Find where the given text appears and provide that cell's center as (X, Y) coordinate. 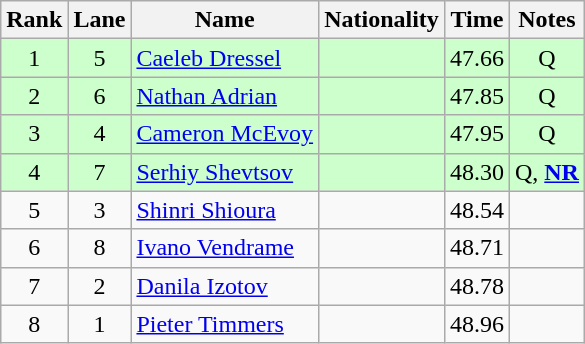
Serhiy Shevtsov (225, 172)
Pieter Timmers (225, 324)
48.30 (476, 172)
48.54 (476, 210)
Time (476, 20)
47.66 (476, 58)
Rank (34, 20)
Nationality (382, 20)
Notes (546, 20)
48.71 (476, 248)
Q, NR (546, 172)
Nathan Adrian (225, 96)
Name (225, 20)
Caeleb Dressel (225, 58)
48.78 (476, 286)
Shinri Shioura (225, 210)
Danila Izotov (225, 286)
Lane (100, 20)
Ivano Vendrame (225, 248)
Cameron McEvoy (225, 134)
48.96 (476, 324)
47.95 (476, 134)
47.85 (476, 96)
